Determine the [x, y] coordinate at the center of the cell enclosing the given text.  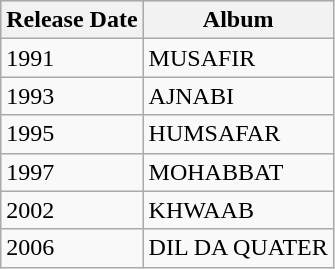
KHWAAB [238, 210]
AJNABI [238, 96]
2006 [72, 248]
2002 [72, 210]
HUMSAFAR [238, 134]
MUSAFIR [238, 58]
MOHABBAT [238, 172]
1997 [72, 172]
1995 [72, 134]
1993 [72, 96]
Album [238, 20]
1991 [72, 58]
Release Date [72, 20]
DIL DA QUATER [238, 248]
